Scan for the cell matching the given text and deliver its [x, y] coordinate at center. 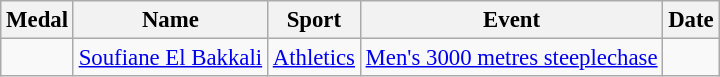
Medal [38, 20]
Sport [314, 20]
Event [512, 20]
Men's 3000 metres steeplechase [512, 58]
Date [691, 20]
Athletics [314, 58]
Soufiane El Bakkali [170, 58]
Name [170, 20]
